Find where the given text appears and provide that cell's center as [x, y] coordinate. 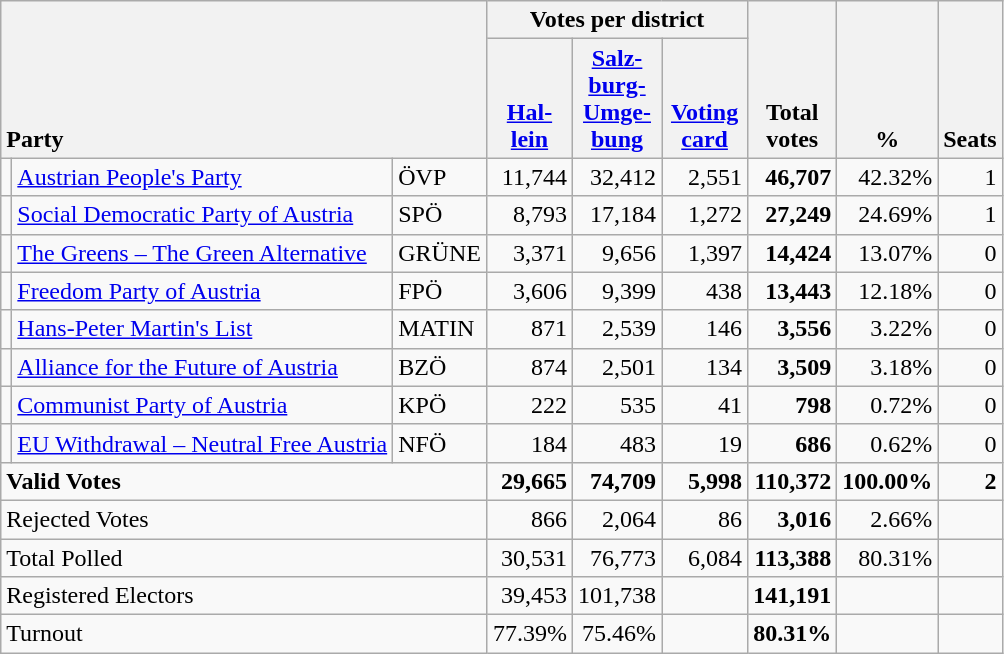
110,372 [792, 481]
32,412 [616, 177]
Austrian People's Party [202, 177]
0.62% [888, 443]
3.18% [888, 367]
GRÜNE [440, 253]
Hal-lein [529, 98]
Turnout [244, 634]
14,424 [792, 253]
Totalvotes [792, 80]
535 [616, 405]
11,744 [529, 177]
76,773 [616, 557]
Votes per district [616, 20]
3,509 [792, 367]
184 [529, 443]
41 [705, 405]
101,738 [616, 596]
77.39% [529, 634]
MATIN [440, 329]
8,793 [529, 215]
86 [705, 519]
KPÖ [440, 405]
13.07% [888, 253]
19 [705, 443]
866 [529, 519]
6,084 [705, 557]
Social Democratic Party of Austria [202, 215]
Freedom Party of Austria [202, 291]
Registered Electors [244, 596]
9,656 [616, 253]
113,388 [792, 557]
EU Withdrawal – Neutral Free Austria [202, 443]
5,998 [705, 481]
874 [529, 367]
3,016 [792, 519]
2,064 [616, 519]
Seats [970, 80]
134 [705, 367]
NFÖ [440, 443]
222 [529, 405]
Valid Votes [244, 481]
9,399 [616, 291]
ÖVP [440, 177]
Total Polled [244, 557]
146 [705, 329]
12.18% [888, 291]
2,539 [616, 329]
141,191 [792, 596]
3,556 [792, 329]
Hans-Peter Martin's List [202, 329]
100.00% [888, 481]
1,397 [705, 253]
Salz-burg-Umge-bung [616, 98]
13,443 [792, 291]
3,371 [529, 253]
Alliance for the Future of Austria [202, 367]
1,272 [705, 215]
798 [792, 405]
17,184 [616, 215]
Votingcard [705, 98]
Rejected Votes [244, 519]
2,551 [705, 177]
30,531 [529, 557]
29,665 [529, 481]
SPÖ [440, 215]
42.32% [888, 177]
Communist Party of Austria [202, 405]
0.72% [888, 405]
The Greens – The Green Alternative [202, 253]
438 [705, 291]
871 [529, 329]
24.69% [888, 215]
BZÖ [440, 367]
686 [792, 443]
3.22% [888, 329]
Party [244, 80]
483 [616, 443]
2 [970, 481]
FPÖ [440, 291]
27,249 [792, 215]
46,707 [792, 177]
2,501 [616, 367]
75.46% [616, 634]
2.66% [888, 519]
39,453 [529, 596]
3,606 [529, 291]
74,709 [616, 481]
% [888, 80]
